Provide the (X, Y) coordinate of the cell's center where the given text is located.  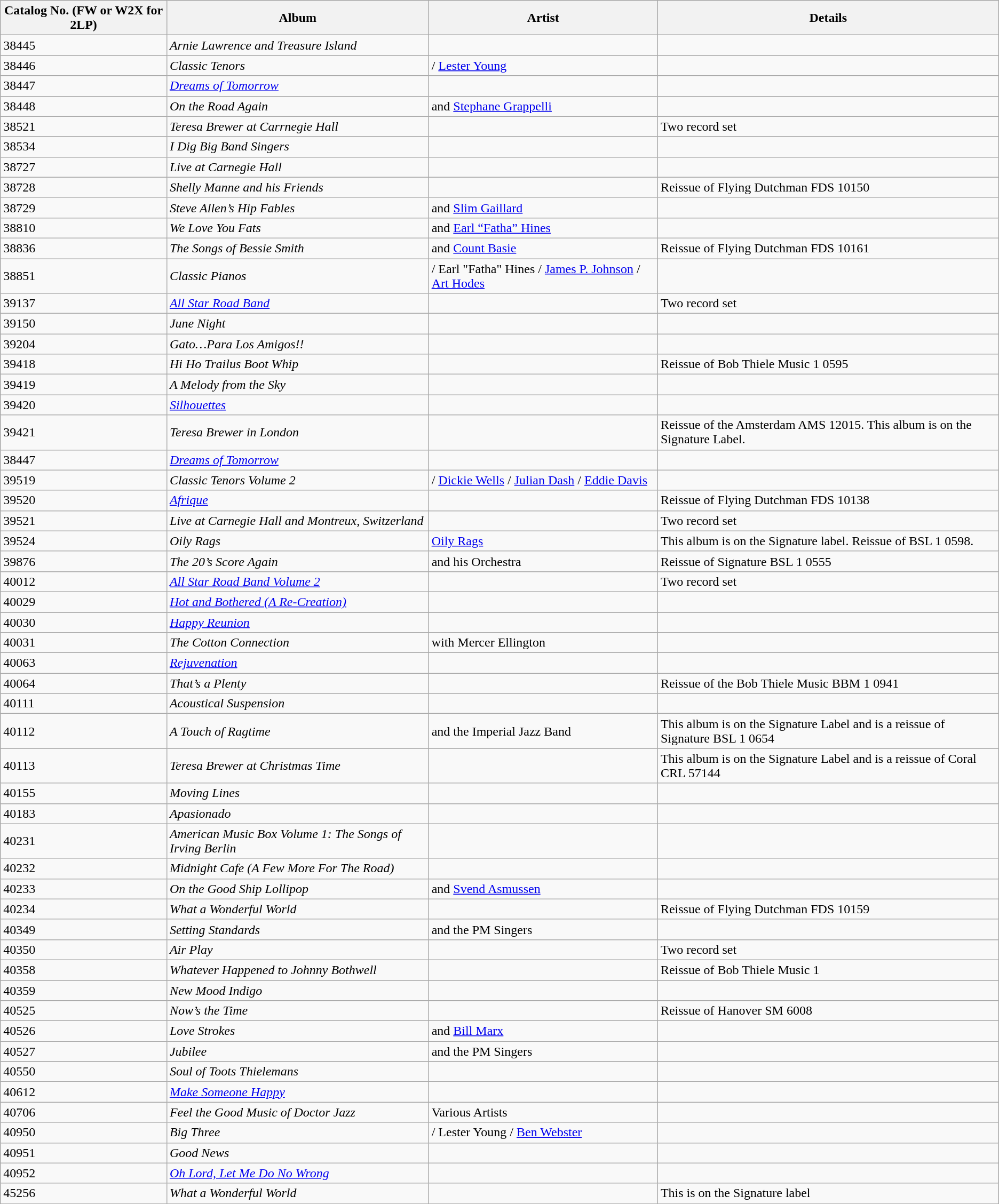
The Songs of Bessie Smith (298, 248)
with Mercer Ellington (543, 643)
June Night (298, 324)
40952 (84, 1173)
Classic Tenors Volume 2 (298, 480)
40527 (84, 1051)
40063 (84, 663)
and Svend Asmussen (543, 889)
and Earl “Fatha” Hines (543, 228)
Reissue of the Amsterdam AMS 12015. This album is on the Signature Label. (828, 432)
39421 (84, 432)
Reissue of Signature BSL 1 0555 (828, 561)
Silhouettes (298, 405)
Apasionado (298, 814)
and Count Basie (543, 248)
Good News (298, 1153)
Moving Lines (298, 793)
This album is on the Signature label. Reissue of BSL 1 0598. (828, 541)
On the Good Ship Lollipop (298, 889)
38728 (84, 187)
Reissue of the Bob Thiele Music BBM 1 0941 (828, 683)
Gato…Para Los Amigos!! (298, 344)
Jubilee (298, 1051)
/ Earl "Fatha" Hines / James P. Johnson / Art Hodes (543, 275)
Reissue of Bob Thiele Music 1 0595 (828, 364)
and Slim Gaillard (543, 208)
Make Someone Happy (298, 1092)
39876 (84, 561)
Reissue of Flying Dutchman FDS 10161 (828, 248)
38810 (84, 228)
40031 (84, 643)
39150 (84, 324)
Various Artists (543, 1112)
Artist (543, 18)
Live at Carnegie Hall and Montreux, Switzerland (298, 521)
This album is on the Signature Label and is a reissue of Coral CRL 57144 (828, 766)
This album is on the Signature Label and is a reissue of Signature BSL 1 0654 (828, 731)
39419 (84, 385)
Reissue of Flying Dutchman FDS 10159 (828, 909)
Soul of Toots Thielemans (298, 1072)
40113 (84, 766)
Happy Reunion (298, 623)
Live at Carnegie Hall (298, 167)
and the Imperial Jazz Band (543, 731)
and Stephane Grappelli (543, 106)
40030 (84, 623)
That’s a Plenty (298, 683)
39204 (84, 344)
Steve Allen’s Hip Fables (298, 208)
40231 (84, 841)
and his Orchestra (543, 561)
40183 (84, 814)
Classic Pianos (298, 275)
39418 (84, 364)
A Touch of Ragtime (298, 731)
Classic Tenors (298, 66)
39519 (84, 480)
40526 (84, 1031)
38448 (84, 106)
40232 (84, 868)
39524 (84, 541)
Now’s the Time (298, 1011)
38727 (84, 167)
/ Dickie Wells / Julian Dash / Eddie Davis (543, 480)
This is on the Signature label (828, 1193)
39420 (84, 405)
Reissue of Hanover SM 6008 (828, 1011)
Oh Lord, Let Me Do No Wrong (298, 1173)
All Star Road Band Volume 2 (298, 581)
40706 (84, 1112)
Teresa Brewer at Carrnegie Hall (298, 126)
Catalog No. (FW or W2X for 2LP) (84, 18)
40950 (84, 1133)
40951 (84, 1153)
Teresa Brewer in London (298, 432)
38836 (84, 248)
40112 (84, 731)
Rejuvenation (298, 663)
39137 (84, 304)
38521 (84, 126)
Big Three (298, 1133)
A Melody from the Sky (298, 385)
38851 (84, 275)
On the Road Again (298, 106)
Details (828, 18)
Album (298, 18)
Teresa Brewer at Christmas Time (298, 766)
Air Play (298, 950)
45256 (84, 1193)
39521 (84, 521)
39520 (84, 500)
Love Strokes (298, 1031)
40350 (84, 950)
40111 (84, 704)
All Star Road Band (298, 304)
The Cotton Connection (298, 643)
40550 (84, 1072)
40349 (84, 929)
We Love You Fats (298, 228)
Feel the Good Music of Doctor Jazz (298, 1112)
40234 (84, 909)
38445 (84, 45)
40358 (84, 970)
Reissue of Flying Dutchman FDS 10150 (828, 187)
I Dig Big Band Singers (298, 147)
40064 (84, 683)
40359 (84, 991)
38534 (84, 147)
/ Lester Young / Ben Webster (543, 1133)
Reissue of Bob Thiele Music 1 (828, 970)
Shelly Manne and his Friends (298, 187)
40029 (84, 602)
38729 (84, 208)
/ Lester Young (543, 66)
40525 (84, 1011)
Setting Standards (298, 929)
American Music Box Volume 1: The Songs of Irving Berlin (298, 841)
New Mood Indigo (298, 991)
Midnight Cafe (A Few More For The Road) (298, 868)
Hot and Bothered (A Re-Creation) (298, 602)
Afrique (298, 500)
Arnie Lawrence and Treasure Island (298, 45)
Acoustical Suspension (298, 704)
40155 (84, 793)
40612 (84, 1092)
Hi Ho Trailus Boot Whip (298, 364)
Whatever Happened to Johnny Bothwell (298, 970)
38446 (84, 66)
Reissue of Flying Dutchman FDS 10138 (828, 500)
The 20’s Score Again (298, 561)
40012 (84, 581)
and Bill Marx (543, 1031)
40233 (84, 889)
